Capture the cell that displays the provided text and extract its [x, y] central coordinate. 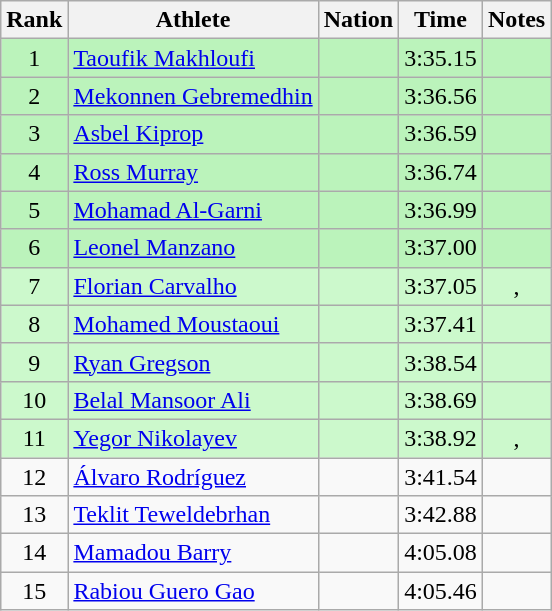
6 [34, 248]
5 [34, 210]
3:42.88 [441, 515]
3:41.54 [441, 477]
Florian Carvalho [193, 286]
3:36.99 [441, 210]
8 [34, 324]
Teklit Teweldebrhan [193, 515]
Athlete [193, 20]
3:37.41 [441, 324]
3:36.59 [441, 134]
3:35.15 [441, 58]
Rank [34, 20]
Nation [358, 20]
3:38.92 [441, 438]
3:36.56 [441, 96]
1 [34, 58]
4:05.46 [441, 591]
Álvaro Rodríguez [193, 477]
14 [34, 553]
11 [34, 438]
Asbel Kiprop [193, 134]
Mamadou Barry [193, 553]
Yegor Nikolayev [193, 438]
Mekonnen Gebremedhin [193, 96]
3:38.69 [441, 400]
7 [34, 286]
Leonel Manzano [193, 248]
15 [34, 591]
Ryan Gregson [193, 362]
3:37.00 [441, 248]
12 [34, 477]
10 [34, 400]
3 [34, 134]
3:38.54 [441, 362]
Notes [516, 20]
4:05.08 [441, 553]
13 [34, 515]
2 [34, 96]
Rabiou Guero Gao [193, 591]
9 [34, 362]
Belal Mansoor Ali [193, 400]
4 [34, 172]
Time [441, 20]
3:37.05 [441, 286]
Mohamed Moustaoui [193, 324]
Ross Murray [193, 172]
Mohamad Al-Garni [193, 210]
Taoufik Makhloufi [193, 58]
3:36.74 [441, 172]
